Capture the cell that displays the provided text and extract its (x, y) central coordinate. 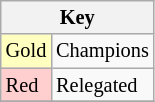
Red (26, 85)
Key (78, 17)
Relegated (102, 85)
Champions (102, 51)
Gold (26, 51)
